Scan for the cell matching the given text and deliver its (X, Y) coordinate at center. 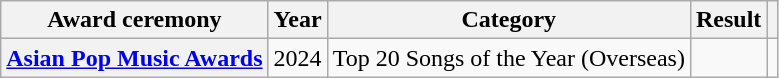
Asian Pop Music Awards (134, 58)
Award ceremony (134, 20)
2024 (298, 58)
Category (508, 20)
Top 20 Songs of the Year (Overseas) (508, 58)
Result (728, 20)
Year (298, 20)
